Search for the cell housing the specified text and yield its [X, Y] center coordinate. 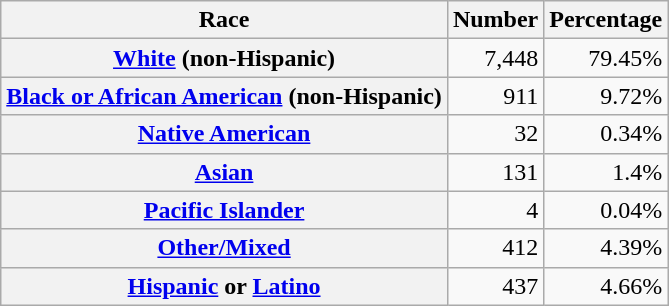
7,448 [495, 58]
Asian [224, 172]
Pacific Islander [224, 210]
131 [495, 172]
437 [495, 286]
32 [495, 134]
4.66% [606, 286]
Percentage [606, 20]
4 [495, 210]
Native American [224, 134]
0.04% [606, 210]
Race [224, 20]
911 [495, 96]
Black or African American (non-Hispanic) [224, 96]
1.4% [606, 172]
9.72% [606, 96]
412 [495, 248]
White (non-Hispanic) [224, 58]
Number [495, 20]
0.34% [606, 134]
Hispanic or Latino [224, 286]
Other/Mixed [224, 248]
4.39% [606, 248]
79.45% [606, 58]
